Locate the cell with the specified text and output its [X, Y] center coordinate. 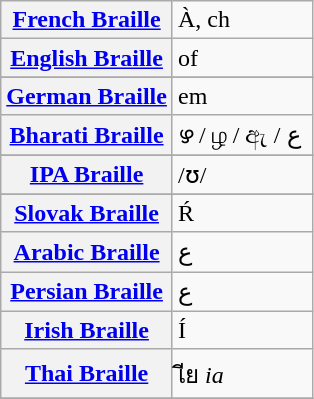
À, ch [242, 20]
Arabic Braille [87, 252]
English Braille [87, 58]
Irish Braille [87, 330]
ഴ / ழ / ඇ / ع ‎ [242, 135]
Ŕ [242, 213]
Í [242, 330]
Slovak Braille [87, 213]
Thai Braille [87, 374]
em [242, 96]
French Braille [87, 20]
เีย ia [242, 374]
Persian Braille [87, 292]
/ʊ/ [242, 174]
of [242, 58]
IPA Braille [87, 174]
Bharati Braille [87, 135]
German Braille [87, 96]
